Extract the [x, y] coordinate from the center of the cell holding the provided text.  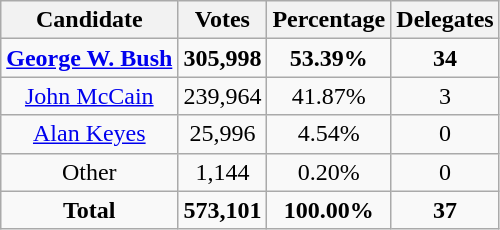
Alan Keyes [90, 134]
Votes [222, 20]
John McCain [90, 96]
37 [445, 210]
Percentage [329, 20]
Candidate [90, 20]
100.00% [329, 210]
Delegates [445, 20]
Total [90, 210]
3 [445, 96]
0.20% [329, 172]
239,964 [222, 96]
George W. Bush [90, 58]
305,998 [222, 58]
53.39% [329, 58]
573,101 [222, 210]
Other [90, 172]
4.54% [329, 134]
34 [445, 58]
1,144 [222, 172]
41.87% [329, 96]
25,996 [222, 134]
